Provide the [x, y] coordinate of the cell's center where the given text is located.  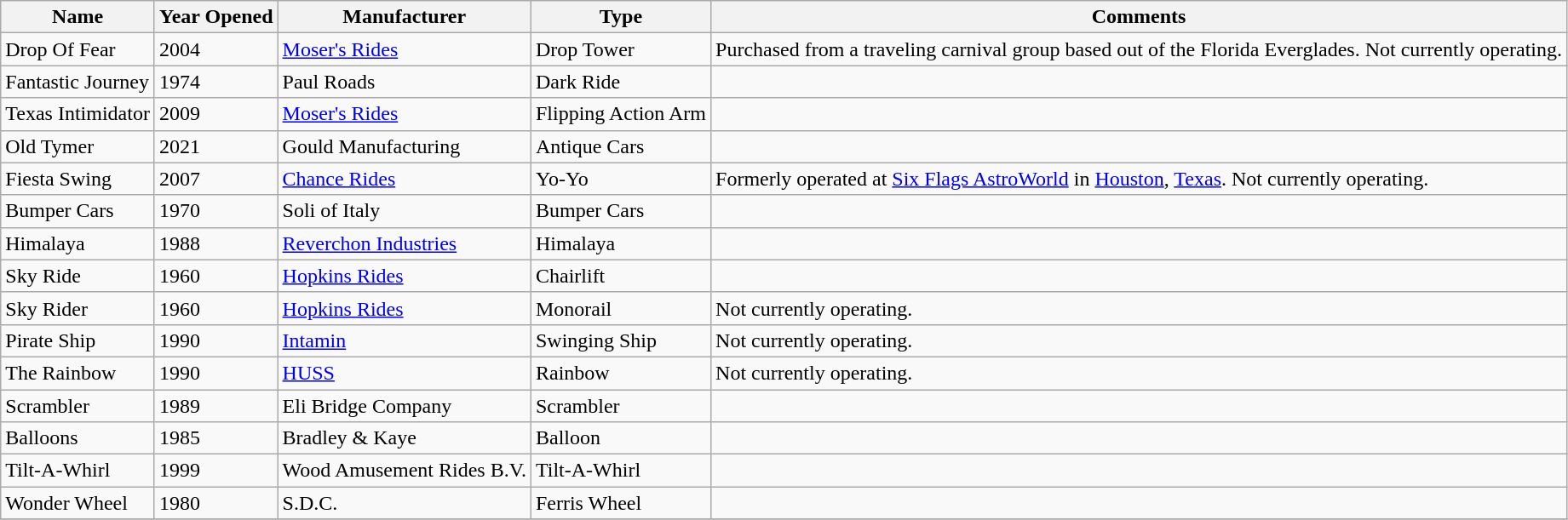
Monorail [620, 308]
1974 [216, 82]
Rainbow [620, 373]
Paul Roads [404, 82]
2009 [216, 114]
Dark Ride [620, 82]
Wood Amusement Rides B.V. [404, 471]
2007 [216, 179]
Antique Cars [620, 146]
2021 [216, 146]
1989 [216, 406]
Intamin [404, 340]
Type [620, 17]
1985 [216, 438]
Sky Ride [78, 276]
1988 [216, 243]
Chairlift [620, 276]
Fiesta Swing [78, 179]
HUSS [404, 373]
The Rainbow [78, 373]
Year Opened [216, 17]
Comments [1140, 17]
1999 [216, 471]
Wonder Wheel [78, 503]
Drop Of Fear [78, 49]
Chance Rides [404, 179]
1970 [216, 211]
1980 [216, 503]
Drop Tower [620, 49]
2004 [216, 49]
Yo-Yo [620, 179]
Fantastic Journey [78, 82]
Balloons [78, 438]
Reverchon Industries [404, 243]
Eli Bridge Company [404, 406]
Texas Intimidator [78, 114]
Soli of Italy [404, 211]
Name [78, 17]
S.D.C. [404, 503]
Swinging Ship [620, 340]
Ferris Wheel [620, 503]
Sky Rider [78, 308]
Flipping Action Arm [620, 114]
Old Tymer [78, 146]
Formerly operated at Six Flags AstroWorld in Houston, Texas. Not currently operating. [1140, 179]
Balloon [620, 438]
Bradley & Kaye [404, 438]
Purchased from a traveling carnival group based out of the Florida Everglades. Not currently operating. [1140, 49]
Pirate Ship [78, 340]
Manufacturer [404, 17]
Gould Manufacturing [404, 146]
